Search for the cell housing the specified text and yield its [x, y] center coordinate. 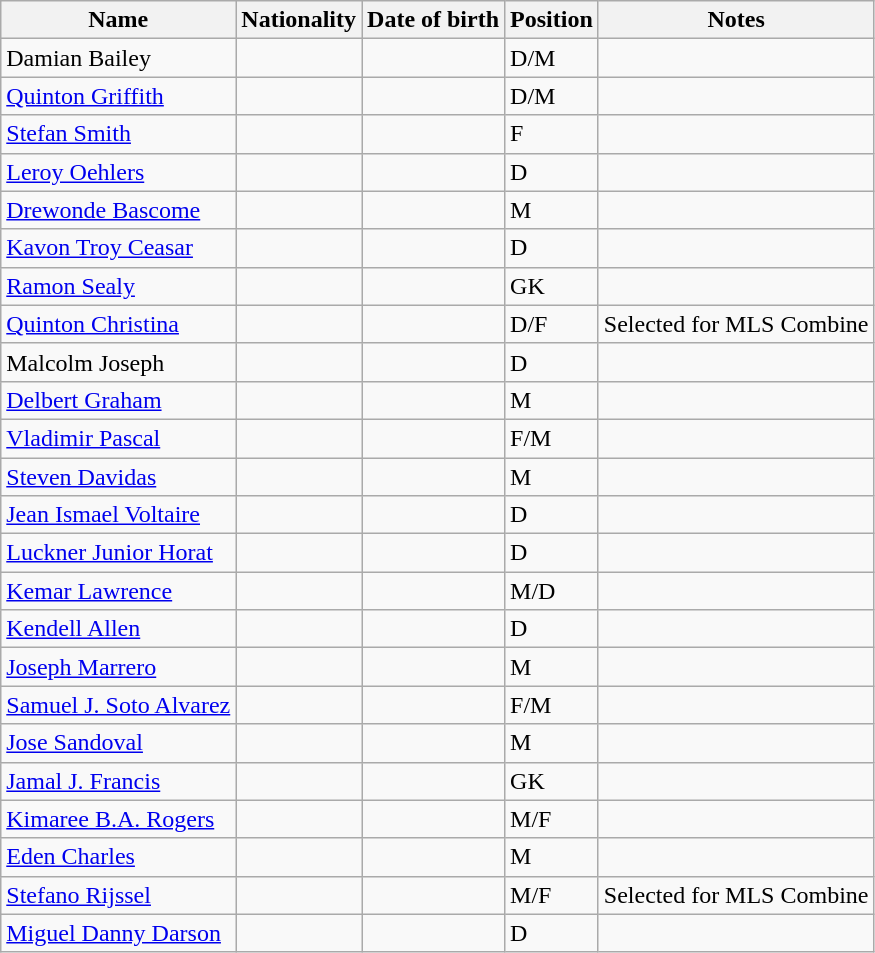
F [552, 134]
Jose Sandoval [118, 743]
Joseph Marrero [118, 667]
Samuel J. Soto Alvarez [118, 705]
Kavon Troy Ceasar [118, 248]
Drewonde Bascome [118, 210]
Ramon Sealy [118, 286]
Stefano Rijssel [118, 895]
Stefan Smith [118, 134]
Malcolm Joseph [118, 362]
Kendell Allen [118, 629]
Jamal J. Francis [118, 781]
Delbert Graham [118, 400]
Eden Charles [118, 857]
Position [552, 20]
Name [118, 20]
Steven Davidas [118, 477]
Nationality [299, 20]
Luckner Junior Horat [118, 553]
Quinton Christina [118, 324]
Quinton Griffith [118, 96]
M/D [552, 591]
Vladimir Pascal [118, 438]
Jean Ismael Voltaire [118, 515]
D/F [552, 324]
Date of birth [434, 20]
Kemar Lawrence [118, 591]
Notes [736, 20]
Leroy Oehlers [118, 172]
Damian Bailey [118, 58]
Miguel Danny Darson [118, 933]
Kimaree B.A. Rogers [118, 819]
